From the cell containing the given text, extract its center point as [x, y] coordinate. 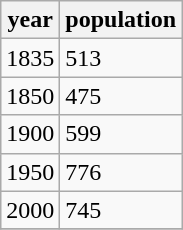
population [121, 20]
1850 [30, 96]
year [30, 20]
745 [121, 210]
599 [121, 134]
2000 [30, 210]
1950 [30, 172]
513 [121, 58]
475 [121, 96]
1835 [30, 58]
1900 [30, 134]
776 [121, 172]
